Provide the [X, Y] coordinate of the cell's center where the given text is located.  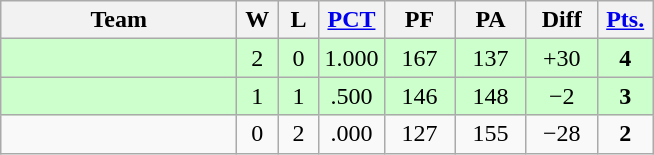
−2 [562, 96]
Pts. [625, 20]
148 [490, 96]
+30 [562, 58]
Diff [562, 20]
1.000 [352, 58]
4 [625, 58]
PF [420, 20]
W [258, 20]
146 [420, 96]
3 [625, 96]
−28 [562, 134]
167 [420, 58]
155 [490, 134]
.500 [352, 96]
L [298, 20]
.000 [352, 134]
127 [420, 134]
PCT [352, 20]
137 [490, 58]
PA [490, 20]
Team [119, 20]
